Search for the cell housing the specified text and yield its [x, y] center coordinate. 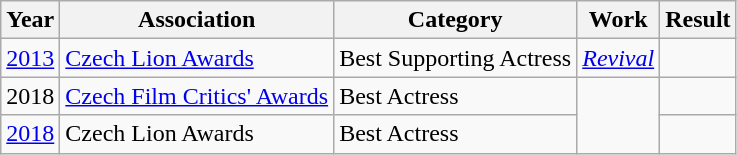
Work [618, 20]
Result [698, 20]
2013 [30, 58]
Year [30, 20]
Czech Film Critics' Awards [197, 96]
Best Supporting Actress [456, 58]
Revival [618, 58]
Category [456, 20]
Association [197, 20]
